Capture the cell that displays the provided text and extract its [X, Y] central coordinate. 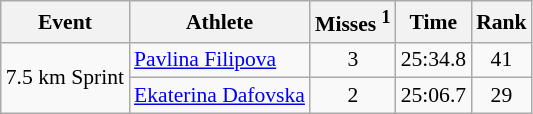
29 [502, 96]
Time [434, 22]
25:34.8 [434, 60]
3 [353, 60]
Athlete [220, 22]
7.5 km Sprint [65, 78]
Ekaterina Dafovska [220, 96]
2 [353, 96]
Event [65, 22]
Rank [502, 22]
Pavlina Filipova [220, 60]
Misses 1 [353, 22]
41 [502, 60]
25:06.7 [434, 96]
